From the cell containing the given text, extract its center point as (x, y) coordinate. 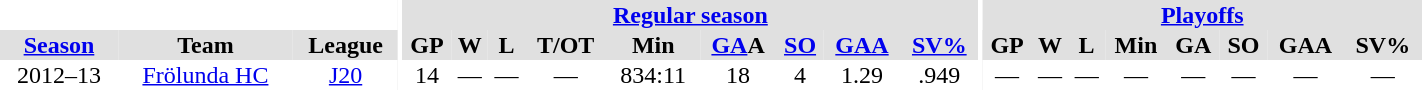
Playoffs (1202, 15)
J20 (346, 75)
GA (1194, 45)
2012–13 (59, 75)
Frölunda HC (206, 75)
T/OT (566, 45)
League (346, 45)
Team (206, 45)
Season (59, 45)
834:11 (654, 75)
14 (426, 75)
Regular season (690, 15)
1.29 (862, 75)
.949 (939, 75)
4 (800, 75)
18 (738, 75)
